Return the (X, Y) coordinate for the center point of the cell that contains the specified text.  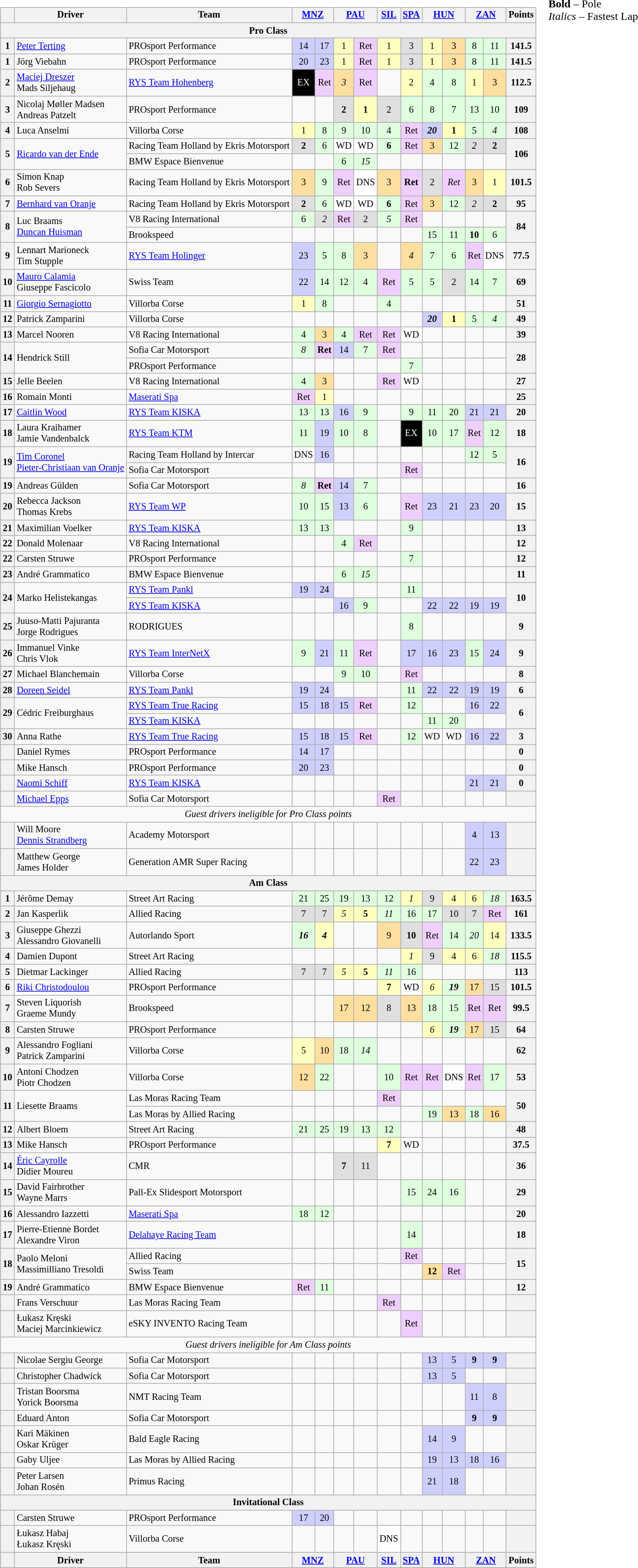
Nicolae Sergiu George (70, 1361)
Primus Racing (209, 1481)
Matthew George James Holder (70, 862)
Naomi Schiff (70, 783)
Donald Molenaar (70, 544)
Łukasz Kręski Maciej Marcinkiewicz (70, 1324)
Dietmar Lackinger (70, 972)
30 (7, 737)
Ricardo van der Ende (70, 153)
Immanuel Vinke Chris Vlok (70, 654)
Éric Cayrolle Didier Moureu (70, 1166)
51 (521, 303)
37.5 (521, 1145)
Autorlando Sport (209, 935)
Kari Mäkinen Oskar Krüger (70, 1439)
Bald Eagle Racing (209, 1439)
CMR (209, 1166)
109 (521, 109)
Marcel Nooren (70, 335)
RYS Team WP (209, 507)
Christopher Chadwick (70, 1376)
Andreas Gülden (70, 486)
Liesette Braams (70, 1106)
99.5 (521, 1009)
Tim Coronel Pieter-Christiaan van Oranje (70, 462)
RYS Team Hohenberg (209, 83)
eSKY INVENTO Racing Team (209, 1324)
Am Class (268, 883)
48 (521, 1130)
64 (521, 1029)
Romain Monti (70, 397)
Generation AMR Super Racing (209, 862)
RYS Team Holinger (209, 256)
62 (521, 1051)
Academy Motorsport (209, 835)
RYS Team InterNetX (209, 654)
69 (521, 283)
Jelle Beelen (70, 381)
Pierre-Etienne Bordet Alexandre Viron (70, 1235)
David Fairbrother Wayne Marrs (70, 1193)
Giorgio Sernagiotto (70, 303)
Albert Bloem (70, 1130)
Peter Terting (70, 46)
NMT Racing Team (209, 1397)
Michael Epps (70, 799)
161 (521, 914)
Simon Knap Rob Severs (70, 183)
133.5 (521, 935)
Bernhard van Oranje (70, 204)
95 (521, 204)
Luca Anselmi (70, 131)
Jan Kasperlik (70, 914)
Laura Kraihamer Jamie Vandenbalck (70, 434)
RODRIGUES (209, 627)
Racing Team Holland by Intercar (209, 454)
Marko Helistekangas (70, 598)
Invitational Class (268, 1502)
115.5 (521, 957)
Peter Larsen Johan Rosén (70, 1481)
Guest drivers ineligible for Am Class points (268, 1345)
Alessandro Fogliani Patrick Zamparini (70, 1051)
Tristan Boorsma Yorick Boorsma (70, 1397)
Nicolaj Møller Madsen Andreas Patzelt (70, 109)
Riki Christodoulou (70, 987)
Alessandro Iazzetti (70, 1214)
Delahaye Racing Team (209, 1235)
Eduard Anton (70, 1418)
Cédric Freiburghaus (70, 713)
36 (521, 1166)
Anna Rathe (70, 737)
Maciej Dreszer Mads Siljehaug (70, 83)
84 (521, 227)
Juuso-Matti Pajuranta Jorge Rodrigues (70, 627)
Steven Liquorish Graeme Mundy (70, 1009)
Jörg Viebahn (70, 62)
Daniel Rymes (70, 752)
Mauro Calamia Giuseppe Fascicolo (70, 283)
Caitlin Wood (70, 412)
50 (521, 1106)
Lennart Marioneck Tim Stupple (70, 256)
53 (521, 1078)
112.5 (521, 83)
163.5 (521, 899)
Will Moore Dennis Strandberg (70, 835)
RYS Team KTM (209, 434)
49 (521, 319)
Gaby Uljee (70, 1460)
Pro Class (268, 30)
Jérôme Demay (70, 899)
Patrick Zamparini (70, 319)
77.5 (521, 256)
Rebecca Jackson Thomas Krebs (70, 507)
Doreen Seidel (70, 690)
Maximilian Voelker (70, 528)
Guest drivers ineligible for Pro Class points (268, 814)
Frans Verschuur (70, 1303)
Łukasz Habaj Łukasz Kręski (70, 1539)
106 (521, 153)
Luc Braams Duncan Huisman (70, 227)
Hendrick Still (70, 357)
113 (521, 972)
Pall-Ex Slidesport Motorsport (209, 1193)
Antoni Chodzen Piotr Chodzen (70, 1078)
Damien Dupont (70, 957)
Michael Blanchemain (70, 674)
108 (521, 131)
26 (7, 654)
Paolo Meloni Massimilliano Tresoldi (70, 1264)
39 (521, 335)
Giuseppe Ghezzi Alessandro Giovanelli (70, 935)
